Return the (X, Y) coordinate for the center point of the cell that contains the specified text.  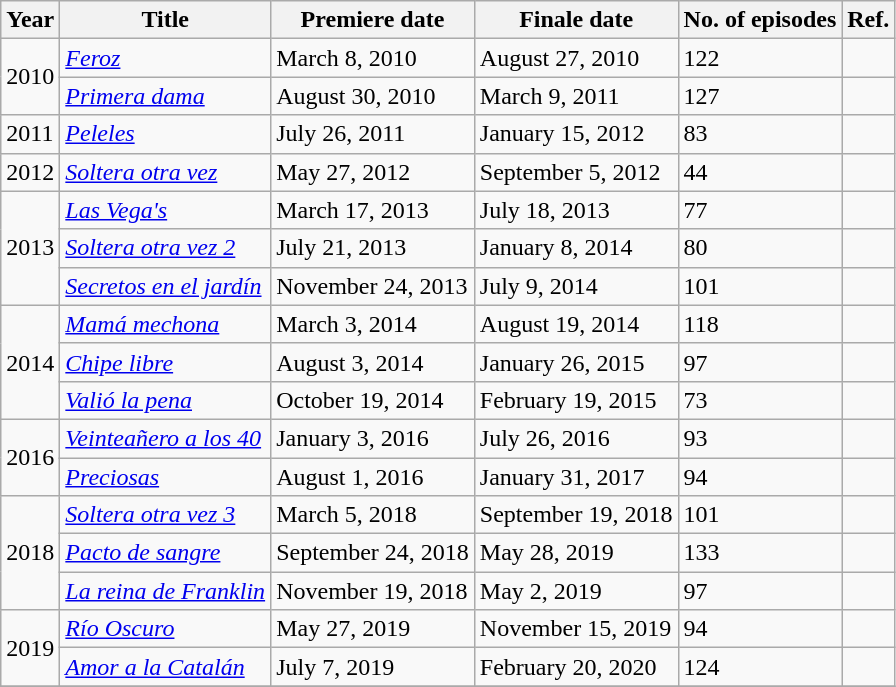
Pacto de sangre (166, 553)
February 19, 2015 (576, 400)
2014 (30, 362)
133 (760, 553)
Finale date (576, 20)
Las Vega's (166, 210)
118 (760, 324)
October 19, 2014 (373, 400)
Title (166, 20)
March 3, 2014 (373, 324)
Soltera otra vez (166, 172)
August 19, 2014 (576, 324)
August 27, 2010 (576, 58)
No. of episodes (760, 20)
July 26, 2011 (373, 134)
July 18, 2013 (576, 210)
February 20, 2020 (576, 667)
March 9, 2011 (576, 96)
73 (760, 400)
2012 (30, 172)
2011 (30, 134)
Chipe libre (166, 362)
September 24, 2018 (373, 553)
122 (760, 58)
May 28, 2019 (576, 553)
Valió la pena (166, 400)
January 26, 2015 (576, 362)
January 8, 2014 (576, 248)
83 (760, 134)
Ref. (868, 20)
2018 (30, 553)
Soltera otra vez 2 (166, 248)
March 8, 2010 (373, 58)
80 (760, 248)
2013 (30, 248)
Peleles (166, 134)
May 2, 2019 (576, 591)
Premiere date (373, 20)
August 1, 2016 (373, 477)
September 19, 2018 (576, 515)
March 17, 2013 (373, 210)
August 3, 2014 (373, 362)
July 26, 2016 (576, 438)
127 (760, 96)
2010 (30, 77)
September 5, 2012 (576, 172)
La reina de Franklin (166, 591)
Secretos en el jardín (166, 286)
Primera dama (166, 96)
Mamá mechona (166, 324)
Veinteañero a los 40 (166, 438)
Feroz (166, 58)
124 (760, 667)
July 21, 2013 (373, 248)
January 15, 2012 (576, 134)
November 15, 2019 (576, 629)
Preciosas (166, 477)
93 (760, 438)
Soltera otra vez 3 (166, 515)
Amor a la Catalán (166, 667)
July 9, 2014 (576, 286)
March 5, 2018 (373, 515)
Río Oscuro (166, 629)
May 27, 2012 (373, 172)
44 (760, 172)
May 27, 2019 (373, 629)
July 7, 2019 (373, 667)
November 19, 2018 (373, 591)
January 31, 2017 (576, 477)
November 24, 2013 (373, 286)
August 30, 2010 (373, 96)
January 3, 2016 (373, 438)
2016 (30, 457)
2019 (30, 648)
77 (760, 210)
Year (30, 20)
